Extract the [X, Y] coordinate from the center of the cell holding the provided text.  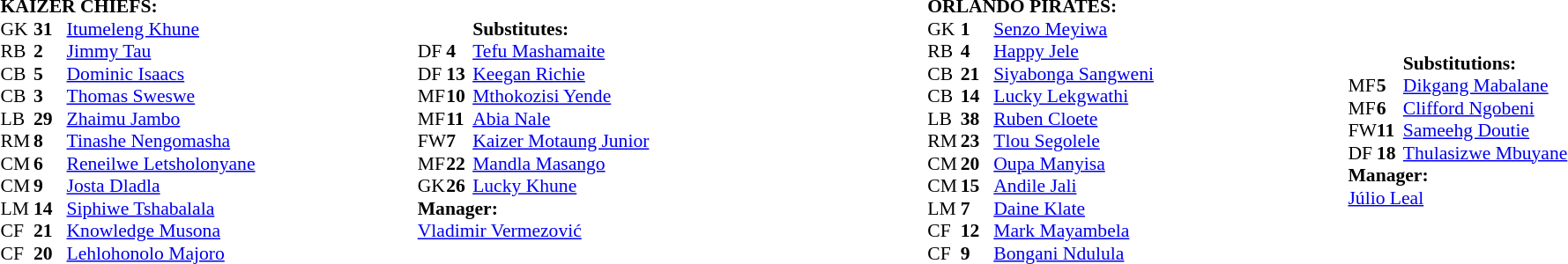
Clifford Ngobeni [1485, 107]
Abia Nale [561, 119]
Siyabonga Sangweni [1074, 74]
Jimmy Tau [161, 52]
23 [977, 142]
Keegan Richie [561, 74]
Oupa Manyisa [1074, 164]
Kaizer Motaung Junior [561, 142]
Mandla Masango [561, 164]
13 [459, 74]
Tefu Mashamaite [561, 52]
Happy Jele [1074, 52]
Siphiwe Tshabalala [161, 209]
Tlou Segolele [1074, 142]
Dominic Isaacs [161, 74]
Itumeleng Khune [161, 29]
Reneilwe Letsholonyane [161, 164]
Lucky Lekgwathi [1074, 96]
Substitutes: [561, 29]
Lucky Khune [561, 186]
Daine Klate [1074, 209]
2 [50, 52]
20 [977, 164]
Dikgang Mabalane [1485, 85]
3 [50, 96]
8 [50, 142]
31 [50, 29]
Mthokozisi Yende [561, 96]
Zhaimu Jambo [161, 119]
Vladimir Vermezović [534, 231]
Knowledge Musona [161, 231]
Mark Mayambela [1074, 231]
Substitutions: [1485, 62]
Sameehg Doutie [1485, 130]
12 [977, 231]
Senzo Meyiwa [1074, 29]
38 [977, 119]
Ruben Cloete [1074, 119]
29 [50, 119]
9 [50, 186]
10 [459, 96]
18 [1390, 152]
Andile Jali [1074, 186]
Thomas Sweswe [161, 96]
Thulasizwe Mbuyane [1485, 152]
Josta Dladla [161, 186]
1 [977, 29]
22 [459, 164]
15 [977, 186]
Tinashe Nengomasha [161, 142]
26 [459, 186]
Júlio Leal [1458, 197]
